Return [x, y] of the center of cell containing provided text 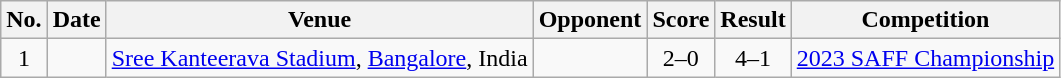
Competition [925, 20]
Date [76, 20]
2023 SAFF Championship [925, 58]
Score [681, 20]
2–0 [681, 58]
Sree Kanteerava Stadium, Bangalore, India [320, 58]
Opponent [590, 20]
No. [24, 20]
1 [24, 58]
4–1 [753, 58]
Venue [320, 20]
Result [753, 20]
